Detect which cell encompasses the target text, then output its (X, Y) center coordinate. 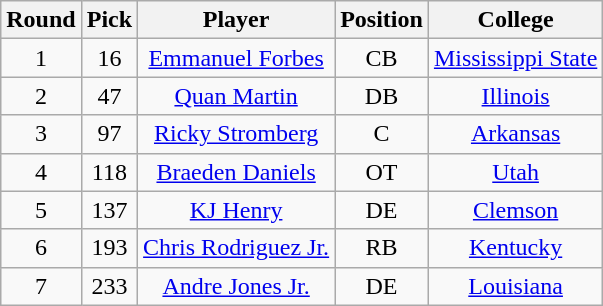
Andre Jones Jr. (236, 286)
16 (109, 58)
OT (382, 172)
137 (109, 210)
KJ Henry (236, 210)
Illinois (515, 96)
193 (109, 248)
Quan Martin (236, 96)
Position (382, 20)
Player (236, 20)
97 (109, 134)
1 (41, 58)
Louisiana (515, 286)
RB (382, 248)
DB (382, 96)
Round (41, 20)
2 (41, 96)
Clemson (515, 210)
Mississippi State (515, 58)
233 (109, 286)
5 (41, 210)
47 (109, 96)
Pick (109, 20)
Ricky Stromberg (236, 134)
Chris Rodriguez Jr. (236, 248)
Braeden Daniels (236, 172)
7 (41, 286)
CB (382, 58)
3 (41, 134)
4 (41, 172)
Arkansas (515, 134)
118 (109, 172)
Utah (515, 172)
C (382, 134)
College (515, 20)
6 (41, 248)
Kentucky (515, 248)
Emmanuel Forbes (236, 58)
